Extract the (x, y) coordinate from the center of the cell holding the provided text.  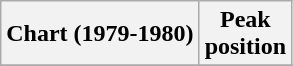
Chart (1979-1980) (100, 34)
Peakposition (245, 34)
